Extract the [x, y] coordinate from the center of the cell holding the provided text.  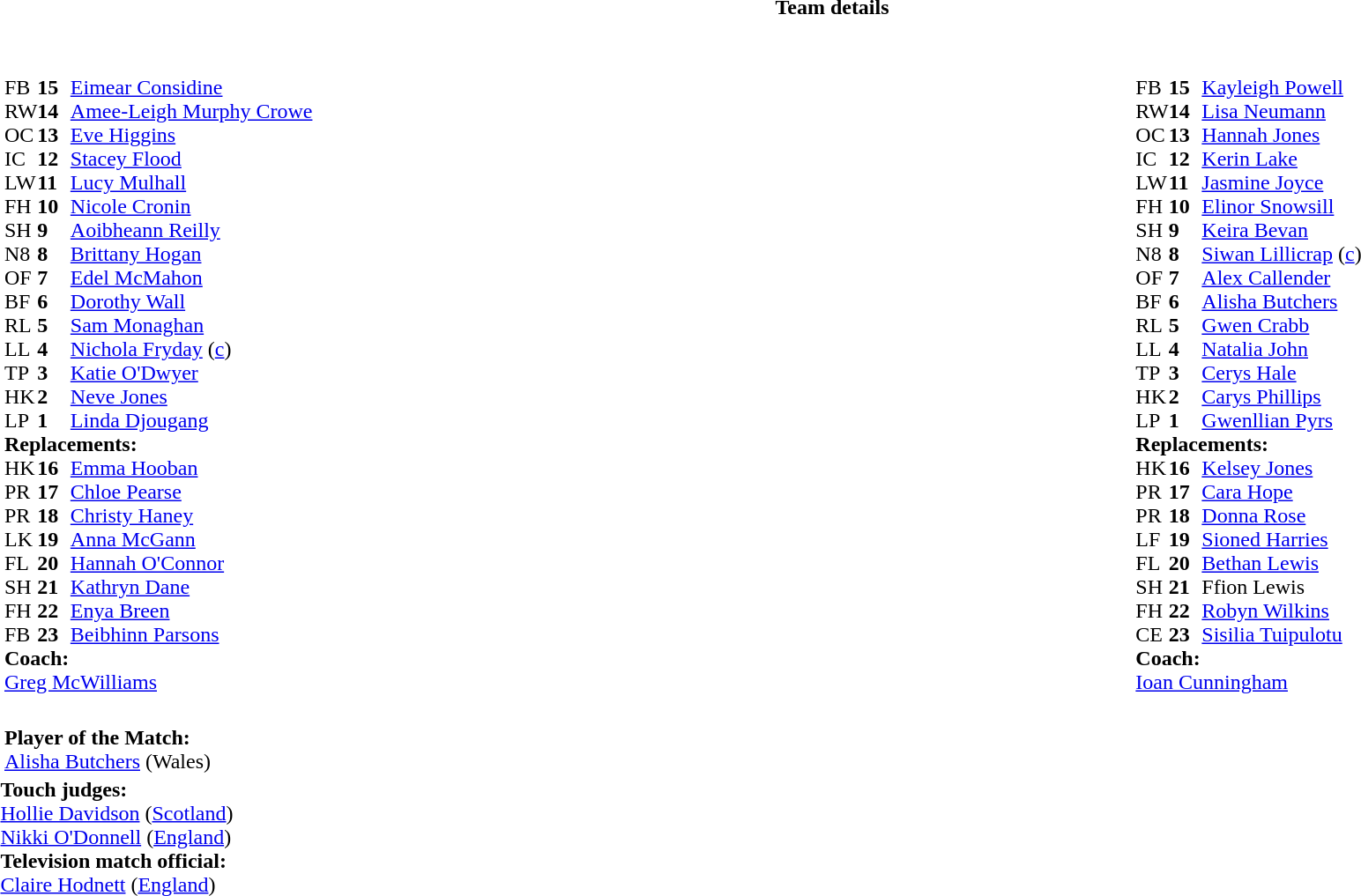
Anna McGann [192, 539]
Alex Callender [1282, 278]
Ioan Cunningham [1248, 682]
Eve Higgins [192, 136]
Gwen Crabb [1282, 326]
Sioned Harries [1282, 539]
Stacey Flood [192, 159]
Beibhinn Parsons [192, 634]
Katie O'Dwyer [192, 374]
Cara Hope [1282, 492]
Keira Bevan [1282, 231]
Amee-Leigh Murphy Crowe [192, 111]
Linda Djougang [192, 421]
Edel McMahon [192, 278]
Enya Breen [192, 611]
Lisa Neumann [1282, 111]
Alisha Butchers [1282, 301]
Kayleigh Powell [1282, 88]
LF [1152, 539]
Natalia John [1282, 349]
Chloe Pearse [192, 492]
Robyn Wilkins [1282, 611]
Sam Monaghan [192, 326]
Emma Hooban [192, 469]
Ffion Lewis [1282, 587]
LK [21, 539]
Kerin Lake [1282, 159]
Siwan Lillicrap (c) [1282, 254]
Greg McWilliams [159, 682]
Brittany Hogan [192, 254]
Aoibheann Reilly [192, 231]
Eimear Considine [192, 88]
Nichola Fryday (c) [192, 349]
Cerys Hale [1282, 374]
Gwenllian Pyrs [1282, 421]
Dorothy Wall [192, 301]
Lucy Mulhall [192, 183]
Donna Rose [1282, 516]
Jasmine Joyce [1282, 183]
Sisilia Tuipulotu [1282, 634]
Neve Jones [192, 396]
Elinor Snowsill [1282, 206]
Carys Phillips [1282, 396]
Hannah Jones [1282, 136]
Nicole Cronin [192, 206]
Kathryn Dane [192, 587]
Hannah O'Connor [192, 564]
Bethan Lewis [1282, 564]
Christy Haney [192, 516]
Kelsey Jones [1282, 469]
CE [1152, 634]
